Provide the (x, y) coordinate of the cell's center where the given text is located.  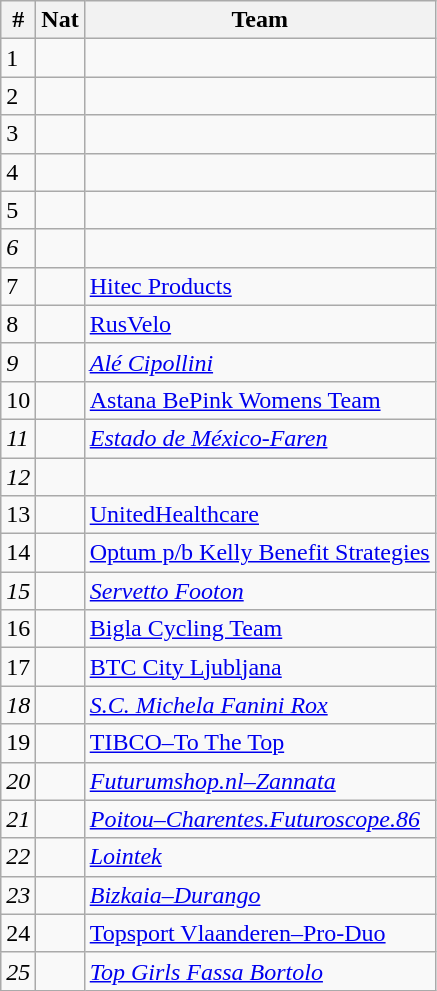
19 (18, 743)
Topsport Vlaanderen–Pro-Duo (260, 933)
4 (18, 172)
Bizkaia–Durango (260, 895)
S.C. Michela Fanini Rox (260, 705)
23 (18, 895)
Lointek (260, 857)
Alé Cipollini (260, 362)
22 (18, 857)
Bigla Cycling Team (260, 629)
RusVelo (260, 324)
9 (18, 362)
Top Girls Fassa Bortolo (260, 971)
5 (18, 210)
Servetto Footon (260, 591)
Futurumshop.nl–Zannata (260, 781)
11 (18, 438)
1 (18, 58)
Astana BePink Womens Team (260, 400)
14 (18, 553)
3 (18, 134)
20 (18, 781)
Team (260, 20)
TIBCO–To The Top (260, 743)
18 (18, 705)
13 (18, 515)
16 (18, 629)
Nat (60, 20)
24 (18, 933)
10 (18, 400)
15 (18, 591)
21 (18, 819)
BTC City Ljubljana (260, 667)
25 (18, 971)
Optum p/b Kelly Benefit Strategies (260, 553)
UnitedHealthcare (260, 515)
7 (18, 286)
Poitou–Charentes.Futuroscope.86 (260, 819)
Hitec Products (260, 286)
2 (18, 96)
6 (18, 248)
# (18, 20)
Estado de México-Faren (260, 438)
8 (18, 324)
12 (18, 477)
17 (18, 667)
